Search for the cell housing the specified text and yield its [x, y] center coordinate. 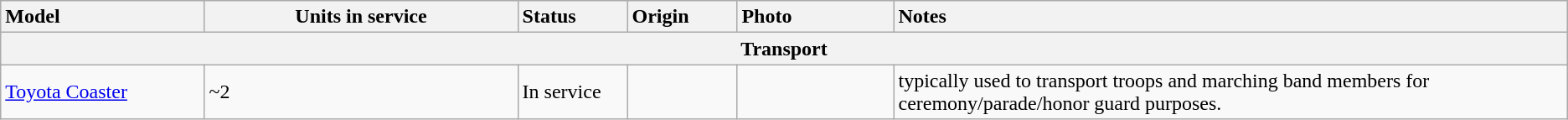
Status [573, 17]
Units in service [361, 17]
~2 [361, 92]
Toyota Coaster [102, 92]
In service [573, 92]
Origin [682, 17]
Photo [816, 17]
Notes [1230, 17]
Transport [784, 49]
Model [102, 17]
typically used to transport troops and marching band members for ceremony/parade/honor guard purposes. [1230, 92]
